Return (x, y) of the center of cell containing provided text 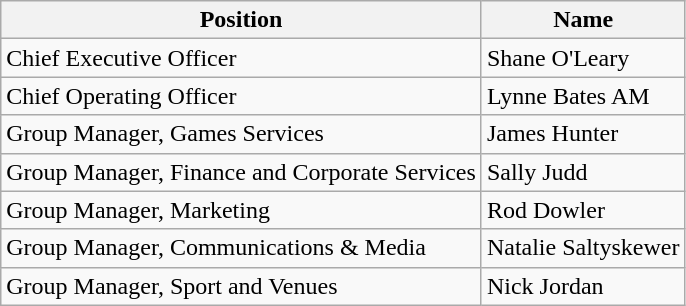
Chief Executive Officer (242, 58)
Lynne Bates AM (583, 96)
Group Manager, Finance and Corporate Services (242, 172)
Chief Operating Officer (242, 96)
Group Manager, Communications & Media (242, 248)
Shane O'Leary (583, 58)
Group Manager, Marketing (242, 210)
Rod Dowler (583, 210)
James Hunter (583, 134)
Sally Judd (583, 172)
Name (583, 20)
Natalie Saltyskewer (583, 248)
Nick Jordan (583, 286)
Group Manager, Games Services (242, 134)
Position (242, 20)
Group Manager, Sport and Venues (242, 286)
